Search for the cell housing the specified text and yield its (x, y) center coordinate. 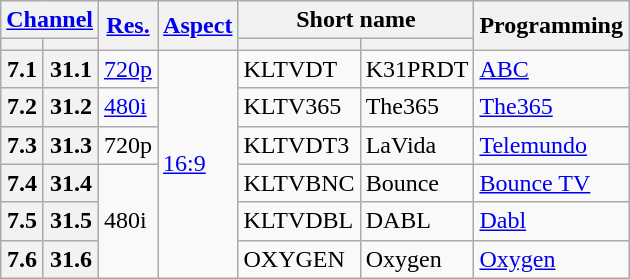
ABC (552, 69)
KLTV365 (299, 107)
31.3 (70, 145)
7.4 (22, 183)
Bounce (417, 183)
31.6 (70, 259)
Channel (50, 20)
31.2 (70, 107)
31.5 (70, 221)
Short name (356, 20)
Programming (552, 26)
OXYGEN (299, 259)
Bounce TV (552, 183)
16:9 (198, 164)
7.1 (22, 69)
K31PRDT (417, 69)
7.5 (22, 221)
Res. (128, 26)
Dabl (552, 221)
KLTVDT3 (299, 145)
Telemundo (552, 145)
7.6 (22, 259)
7.2 (22, 107)
31.1 (70, 69)
DABL (417, 221)
LaVida (417, 145)
KLTVDT (299, 69)
31.4 (70, 183)
Aspect (198, 26)
KLTVDBL (299, 221)
KLTVBNC (299, 183)
7.3 (22, 145)
